For the text-containing cell, return its midpoint in [x, y] coordinate format. 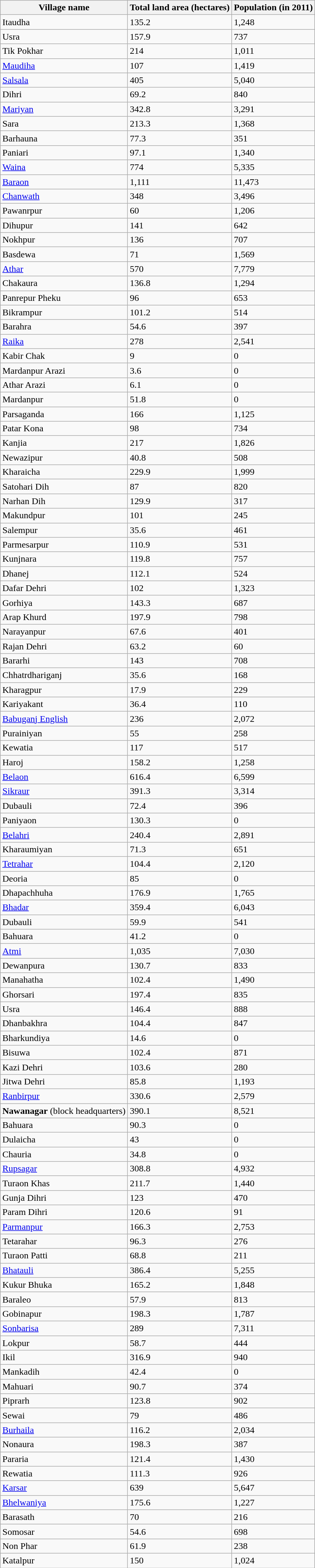
Tetarahar [64, 1241]
90.3 [179, 1125]
229 [273, 690]
216 [273, 1517]
97.1 [179, 153]
Belaon [64, 777]
Katalpur [64, 1560]
401 [273, 631]
123.8 [179, 1401]
176.9 [179, 893]
1,430 [273, 1459]
Paniyaon [64, 820]
Arap Khurd [64, 617]
687 [273, 602]
Panrepur Pheku [64, 298]
391.3 [179, 791]
Parmanpur [64, 1227]
317 [273, 501]
Parsaganda [64, 414]
Chhatrdhariganj [64, 675]
707 [273, 240]
58.7 [179, 1343]
136 [179, 240]
1,787 [273, 1314]
1,258 [273, 762]
1,011 [273, 51]
1,826 [273, 443]
51.8 [179, 399]
405 [179, 80]
1,206 [273, 211]
541 [273, 922]
71 [179, 254]
Parmesarpur [64, 545]
Total land area (hectares) [179, 8]
11,473 [273, 182]
Dihupur [64, 225]
774 [179, 167]
Mahuari [64, 1386]
Raika [64, 341]
Dafar Dehri [64, 588]
Dhapachhuha [64, 893]
96.3 [179, 1241]
359.4 [179, 908]
Mankadih [64, 1372]
110 [273, 704]
Haroj [64, 762]
Itaudha [64, 22]
1,440 [273, 1183]
Kabir Chak [64, 356]
Non Phar [64, 1546]
69.2 [179, 95]
Rewatia [64, 1473]
Bhelwaniya [64, 1502]
820 [273, 487]
Nokhpur [64, 240]
Sewai [64, 1415]
101.2 [179, 312]
390.1 [179, 1111]
1,035 [179, 951]
Athar Arazi [64, 385]
1,323 [273, 588]
524 [273, 574]
Makundpur [64, 516]
5,255 [273, 1270]
1,848 [273, 1285]
348 [179, 196]
1,294 [273, 283]
Nawanagar (block headquarters) [64, 1111]
197.4 [179, 994]
Narhan Dih [64, 501]
Tik Pokhar [64, 51]
111.3 [179, 1473]
77.3 [179, 138]
653 [273, 298]
Pawanrpur [64, 211]
1,490 [273, 980]
1,024 [273, 1560]
Dhanej [64, 574]
3.6 [179, 370]
Chanwath [64, 196]
85.8 [179, 1081]
316.9 [179, 1358]
940 [273, 1358]
6.1 [179, 385]
737 [273, 37]
871 [273, 1052]
Kariyakant [64, 704]
Sonbarisa [64, 1328]
Dhanbakhra [64, 1023]
Purainiyan [64, 733]
508 [273, 458]
34.8 [179, 1154]
42.4 [179, 1372]
Baraon [64, 182]
158.2 [179, 762]
374 [273, 1386]
90.7 [179, 1386]
1,111 [179, 182]
Sara [64, 124]
91 [273, 1212]
Kanjia [64, 443]
17.9 [179, 690]
141 [179, 225]
289 [179, 1328]
888 [273, 1009]
Athar [64, 269]
5,040 [273, 80]
143.3 [179, 602]
2,541 [273, 341]
57.9 [179, 1299]
2,034 [273, 1430]
486 [273, 1415]
1,125 [273, 414]
Bhatauli [64, 1270]
4,932 [273, 1169]
Basdewa [64, 254]
708 [273, 661]
396 [273, 806]
570 [179, 269]
386.4 [179, 1270]
517 [273, 748]
813 [273, 1299]
Baraleo [64, 1299]
3,291 [273, 109]
5,647 [273, 1488]
Gobinapur [64, 1314]
1,340 [273, 153]
7,779 [273, 269]
Bhadar [64, 908]
Mariyan [64, 109]
Belahri [64, 835]
165.2 [179, 1285]
Pararia [64, 1459]
Narayanpur [64, 631]
123 [179, 1198]
734 [273, 429]
112.1 [179, 574]
Babuganj English [64, 719]
835 [273, 994]
136.8 [179, 283]
Bisuwa [64, 1052]
213.3 [179, 124]
Mardanpur Arazi [64, 370]
Village name [64, 8]
2,891 [273, 835]
110.9 [179, 545]
Population (in 2011) [273, 8]
Paniari [64, 153]
61.9 [179, 1546]
351 [273, 138]
6,599 [273, 777]
7,030 [273, 951]
8,521 [273, 1111]
119.8 [179, 559]
639 [179, 1488]
1,193 [273, 1081]
531 [273, 545]
Bikrampur [64, 312]
Waina [64, 167]
Bararhi [64, 661]
Salsala [64, 80]
Ghorsari [64, 994]
258 [273, 733]
238 [273, 1546]
120.6 [179, 1212]
68.8 [179, 1256]
833 [273, 966]
Ranbirpur [64, 1096]
330.6 [179, 1096]
175.6 [179, 1502]
103.6 [179, 1067]
Barahra [64, 327]
168 [273, 675]
245 [273, 516]
514 [273, 312]
67.6 [179, 631]
840 [273, 95]
Rajan Dehri [64, 646]
55 [179, 733]
Salempur [64, 530]
43 [179, 1140]
1,227 [273, 1502]
Karsar [64, 1488]
5,335 [273, 167]
166.3 [179, 1227]
143 [179, 661]
Gorhiya [64, 602]
214 [179, 51]
Atmi [64, 951]
96 [179, 298]
135.2 [179, 22]
798 [273, 617]
79 [179, 1415]
211 [273, 1256]
72.4 [179, 806]
217 [179, 443]
Dihri [64, 95]
1,569 [273, 254]
121.4 [179, 1459]
1,999 [273, 472]
397 [273, 327]
102 [179, 588]
Kharagpur [64, 690]
470 [273, 1198]
Bharkundiya [64, 1038]
Dulaicha [64, 1140]
902 [273, 1401]
14.6 [179, 1038]
642 [273, 225]
101 [179, 516]
2,120 [273, 864]
Dewanpura [64, 966]
Kharaumiyan [64, 849]
Turaon Patti [64, 1256]
Rupsagar [64, 1169]
Chauria [64, 1154]
926 [273, 1473]
9 [179, 356]
240.4 [179, 835]
308.8 [179, 1169]
59.9 [179, 922]
444 [273, 1343]
87 [179, 487]
276 [273, 1241]
157.9 [179, 37]
Barasath [64, 1517]
Ikil [64, 1358]
Kukur Bhuka [64, 1285]
Deoria [64, 878]
Maudiha [64, 66]
Gunja Dihri [64, 1198]
Mardanpur [64, 399]
Patar Kona [64, 429]
Param Dihri [64, 1212]
197.9 [179, 617]
3,496 [273, 196]
Somosar [64, 1531]
461 [273, 530]
698 [273, 1531]
71.3 [179, 849]
150 [179, 1560]
129.9 [179, 501]
85 [179, 878]
98 [179, 429]
280 [273, 1067]
Turaon Khas [64, 1183]
Piprarh [64, 1401]
130.3 [179, 820]
146.4 [179, 1009]
278 [179, 341]
1,368 [273, 124]
387 [273, 1444]
3,314 [273, 791]
1,419 [273, 66]
36.4 [179, 704]
229.9 [179, 472]
Newazipur [64, 458]
616.4 [179, 777]
2,579 [273, 1096]
2,753 [273, 1227]
166 [179, 414]
757 [273, 559]
Tetrahar [64, 864]
Satohari Dih [64, 487]
130.7 [179, 966]
342.8 [179, 109]
Jitwa Dehri [64, 1081]
1,765 [273, 893]
Kharaicha [64, 472]
651 [273, 849]
Chakaura [64, 283]
Lokpur [64, 1343]
Burhaila [64, 1430]
847 [273, 1023]
Barhauna [64, 138]
117 [179, 748]
Manahatha [64, 980]
1,248 [273, 22]
Kazi Dehri [64, 1067]
40.8 [179, 458]
107 [179, 66]
Kunjnara [64, 559]
Sikraur [64, 791]
63.2 [179, 646]
Kewatia [64, 748]
70 [179, 1517]
236 [179, 719]
6,043 [273, 908]
7,311 [273, 1328]
2,072 [273, 719]
41.2 [179, 937]
Nonaura [64, 1444]
116.2 [179, 1430]
211.7 [179, 1183]
